Return the (X, Y) coordinate for the center point of the cell that contains the specified text.  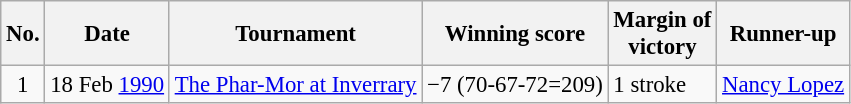
Date (107, 34)
No. (23, 34)
Winning score (515, 34)
−7 (70-67-72=209) (515, 85)
Nancy Lopez (784, 85)
Margin ofvictory (662, 34)
1 stroke (662, 85)
Tournament (295, 34)
Runner-up (784, 34)
1 (23, 85)
The Phar-Mor at Inverrary (295, 85)
18 Feb 1990 (107, 85)
